Extract the (x, y) coordinate from the center of the cell holding the provided text.  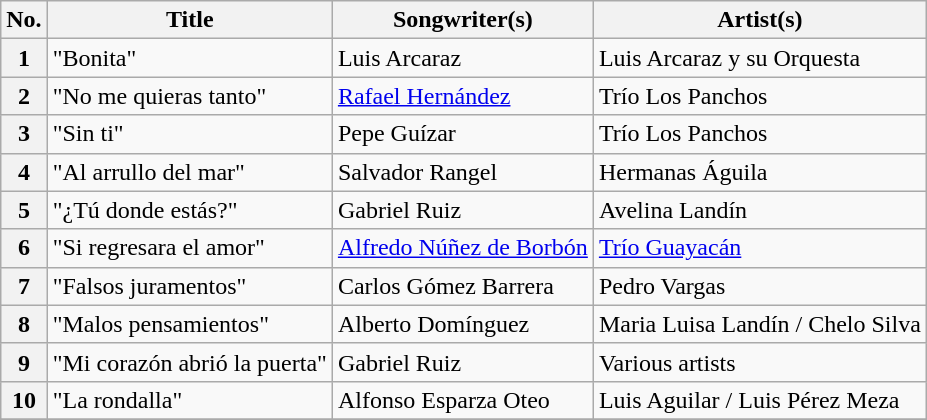
"Sin ti" (190, 134)
Trío Guayacán (760, 248)
"¿Tú donde estás?" (190, 210)
Salvador Rangel (462, 172)
Luis Aguilar / Luis Pérez Meza (760, 400)
Alberto Domínguez (462, 324)
"Mi corazón abrió la puerta" (190, 362)
Title (190, 20)
Various artists (760, 362)
Pepe Guízar (462, 134)
Alfredo Núñez de Borbón (462, 248)
9 (24, 362)
"Si regresara el amor" (190, 248)
3 (24, 134)
Luis Arcaraz y su Orquesta (760, 58)
Pedro Vargas (760, 286)
4 (24, 172)
6 (24, 248)
10 (24, 400)
No. (24, 20)
Carlos Gómez Barrera (462, 286)
Hermanas Águila (760, 172)
7 (24, 286)
"Malos pensamientos" (190, 324)
Maria Luisa Landín / Chelo Silva (760, 324)
5 (24, 210)
"La rondalla" (190, 400)
Songwriter(s) (462, 20)
"Falsos juramentos" (190, 286)
Luis Arcaraz (462, 58)
Artist(s) (760, 20)
8 (24, 324)
Rafael Hernández (462, 96)
"Bonita" (190, 58)
Avelina Landín (760, 210)
2 (24, 96)
Alfonso Esparza Oteo (462, 400)
"Al arrullo del mar" (190, 172)
1 (24, 58)
"No me quieras tanto" (190, 96)
